From the cell containing the given text, extract its center point as [X, Y] coordinate. 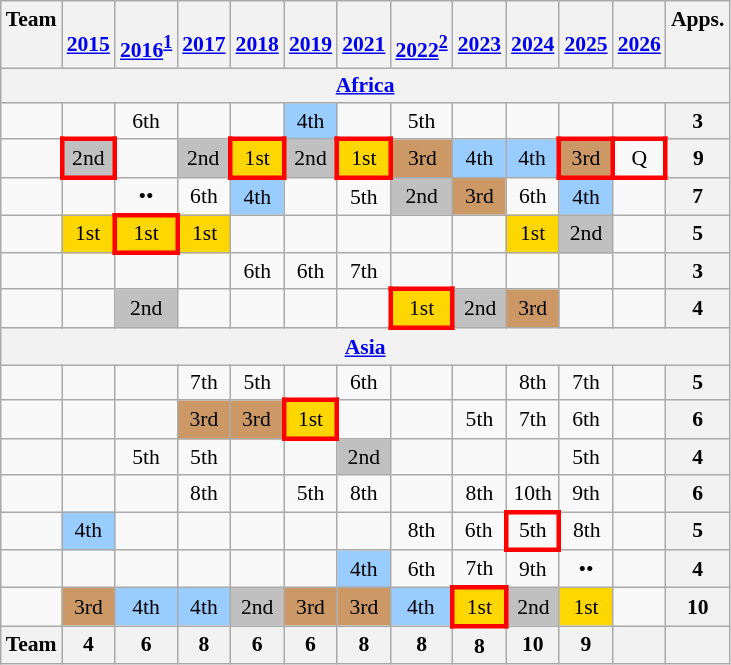
2025 [586, 34]
2026 [640, 34]
Apps. [698, 34]
2015 [88, 34]
2018 [258, 34]
2017 [204, 34]
2019 [310, 34]
Africa [366, 86]
2024 [532, 34]
20222 [421, 34]
Asia [366, 346]
Q [640, 158]
2023 [480, 34]
20161 [146, 34]
10th [532, 494]
7 [698, 196]
2021 [364, 34]
